Scan for the cell matching the given text and deliver its (X, Y) coordinate at center. 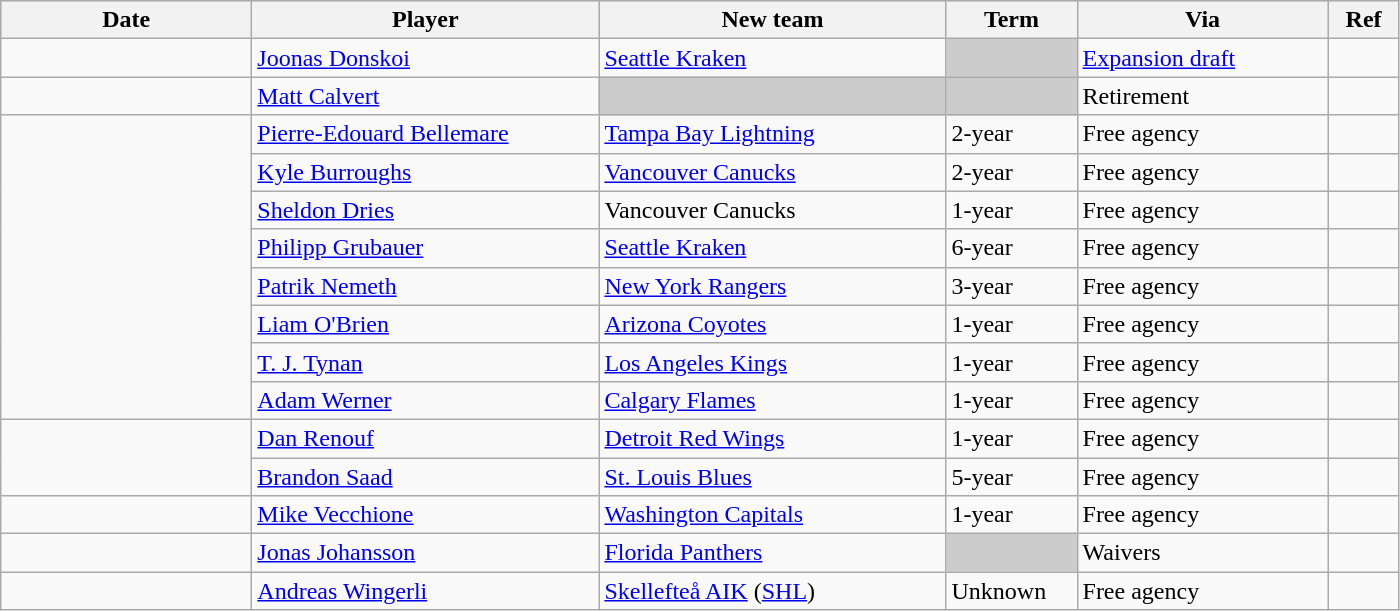
Retirement (1202, 96)
Los Angeles Kings (772, 362)
Andreas Wingerli (426, 591)
Ref (1364, 20)
Sheldon Dries (426, 210)
Arizona Coyotes (772, 324)
5-year (1012, 477)
Player (426, 20)
Joonas Donskoi (426, 58)
Mike Vecchione (426, 515)
Waivers (1202, 553)
Via (1202, 20)
T. J. Tynan (426, 362)
Calgary Flames (772, 400)
Patrik Nemeth (426, 286)
Tampa Bay Lightning (772, 134)
3-year (1012, 286)
Brandon Saad (426, 477)
Dan Renouf (426, 438)
Washington Capitals (772, 515)
Adam Werner (426, 400)
Detroit Red Wings (772, 438)
Florida Panthers (772, 553)
6-year (1012, 248)
Philipp Grubauer (426, 248)
Kyle Burroughs (426, 172)
St. Louis Blues (772, 477)
Term (1012, 20)
Unknown (1012, 591)
New team (772, 20)
New York Rangers (772, 286)
Skellefteå AIK (SHL) (772, 591)
Expansion draft (1202, 58)
Pierre-Edouard Bellemare (426, 134)
Liam O'Brien (426, 324)
Date (126, 20)
Jonas Johansson (426, 553)
Matt Calvert (426, 96)
